Capture the cell that displays the provided text and extract its [x, y] central coordinate. 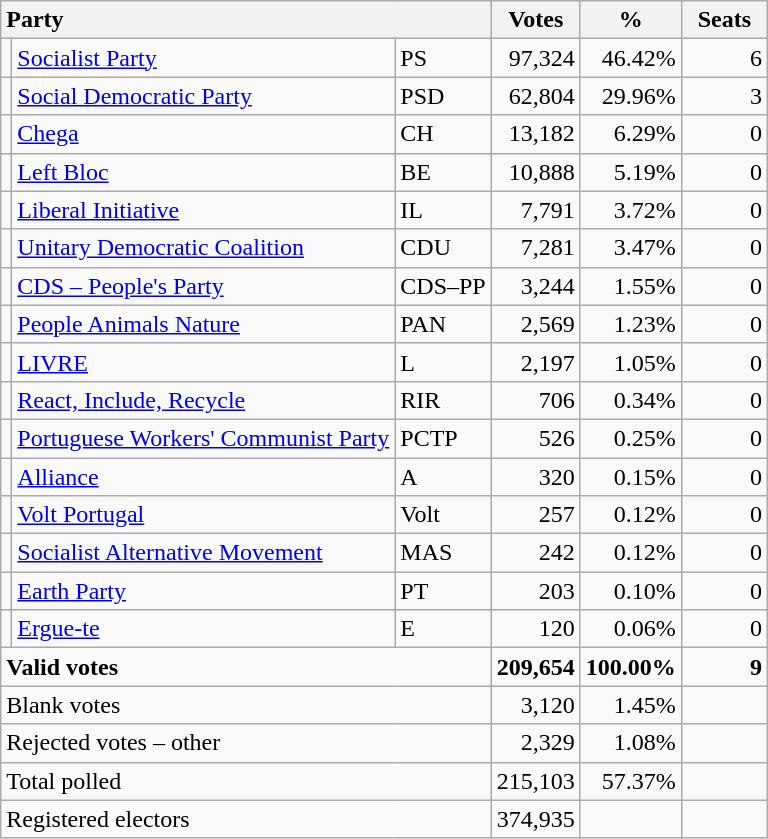
RIR [443, 400]
2,329 [536, 743]
Seats [724, 20]
Total polled [246, 781]
React, Include, Recycle [204, 400]
Liberal Initiative [204, 210]
L [443, 362]
People Animals Nature [204, 324]
Ergue-te [204, 629]
A [443, 477]
10,888 [536, 172]
E [443, 629]
706 [536, 400]
1.05% [630, 362]
LIVRE [204, 362]
0.34% [630, 400]
1.08% [630, 743]
120 [536, 629]
97,324 [536, 58]
Valid votes [246, 667]
100.00% [630, 667]
1.55% [630, 286]
CDU [443, 248]
Chega [204, 134]
PAN [443, 324]
3.72% [630, 210]
0.10% [630, 591]
Volt [443, 515]
203 [536, 591]
Votes [536, 20]
Socialist Alternative Movement [204, 553]
57.37% [630, 781]
46.42% [630, 58]
320 [536, 477]
Party [246, 20]
BE [443, 172]
Registered electors [246, 819]
29.96% [630, 96]
257 [536, 515]
Alliance [204, 477]
374,935 [536, 819]
CH [443, 134]
7,281 [536, 248]
2,197 [536, 362]
Social Democratic Party [204, 96]
6.29% [630, 134]
2,569 [536, 324]
0.06% [630, 629]
62,804 [536, 96]
PT [443, 591]
6 [724, 58]
CDS – People's Party [204, 286]
Socialist Party [204, 58]
Blank votes [246, 705]
242 [536, 553]
Rejected votes – other [246, 743]
Left Bloc [204, 172]
IL [443, 210]
1.45% [630, 705]
CDS–PP [443, 286]
% [630, 20]
9 [724, 667]
PSD [443, 96]
Unitary Democratic Coalition [204, 248]
Earth Party [204, 591]
Volt Portugal [204, 515]
Portuguese Workers' Communist Party [204, 438]
209,654 [536, 667]
215,103 [536, 781]
13,182 [536, 134]
526 [536, 438]
MAS [443, 553]
5.19% [630, 172]
PCTP [443, 438]
3 [724, 96]
3,244 [536, 286]
3.47% [630, 248]
0.25% [630, 438]
1.23% [630, 324]
3,120 [536, 705]
7,791 [536, 210]
PS [443, 58]
0.15% [630, 477]
